Search for the cell housing the specified text and yield its (X, Y) center coordinate. 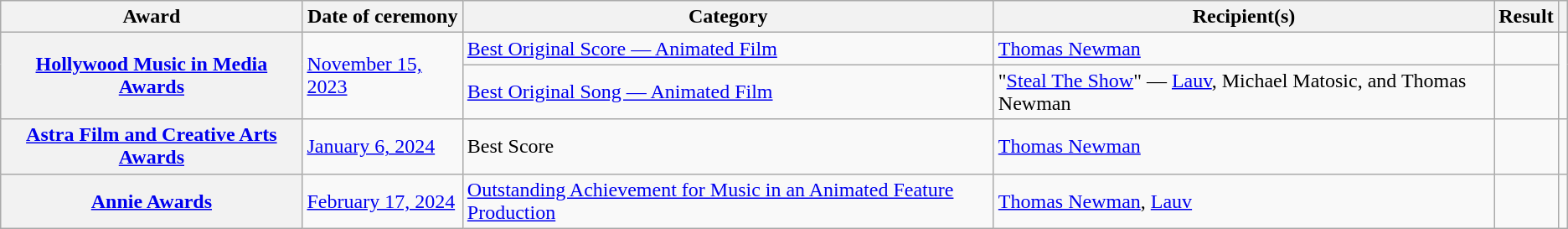
Best Original Song — Animated Film (728, 92)
Astra Film and Creative Arts Awards (152, 146)
January 6, 2024 (382, 146)
Category (728, 17)
Award (152, 17)
February 17, 2024 (382, 201)
Date of ceremony (382, 17)
November 15, 2023 (382, 75)
Best Score (728, 146)
Thomas Newman, Lauv (1243, 201)
Hollywood Music in Media Awards (152, 75)
Annie Awards (152, 201)
Outstanding Achievement for Music in an Animated Feature Production (728, 201)
Best Original Score — Animated Film (728, 49)
"Steal The Show" — Lauv, Michael Matosic, and Thomas Newman (1243, 92)
Recipient(s) (1243, 17)
Result (1526, 17)
